Find where the given text appears and provide that cell's center as [x, y] coordinate. 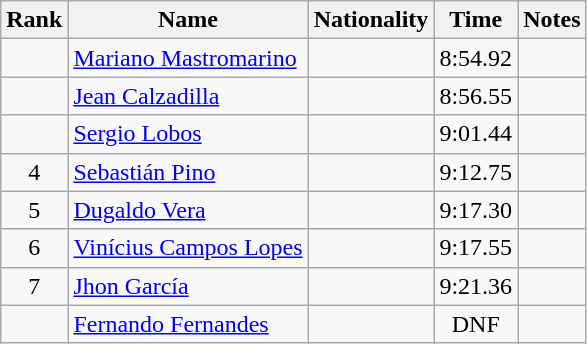
9:21.36 [476, 286]
Dugaldo Vera [188, 210]
Notes [552, 20]
Name [188, 20]
8:56.55 [476, 96]
6 [34, 248]
Time [476, 20]
Fernando Fernandes [188, 324]
Mariano Mastromarino [188, 58]
Sergio Lobos [188, 134]
9:17.30 [476, 210]
Sebastián Pino [188, 172]
Vinícius Campos Lopes [188, 248]
8:54.92 [476, 58]
Nationality [371, 20]
Rank [34, 20]
4 [34, 172]
Jean Calzadilla [188, 96]
9:17.55 [476, 248]
DNF [476, 324]
9:01.44 [476, 134]
5 [34, 210]
Jhon García [188, 286]
9:12.75 [476, 172]
7 [34, 286]
